Output the [x, y] coordinate of the center of the cell containing the given text.  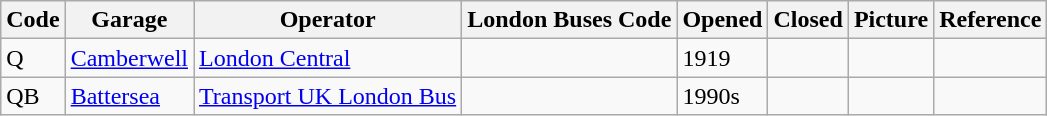
1919 [722, 58]
Reference [990, 20]
Opened [722, 20]
Picture [890, 20]
Q [33, 58]
Operator [328, 20]
Transport UK London Bus [328, 96]
QB [33, 96]
Code [33, 20]
Closed [808, 20]
Garage [129, 20]
London Buses Code [570, 20]
1990s [722, 96]
London Central [328, 58]
Camberwell [129, 58]
Battersea [129, 96]
